Scan for the cell matching the given text and deliver its [x, y] coordinate at center. 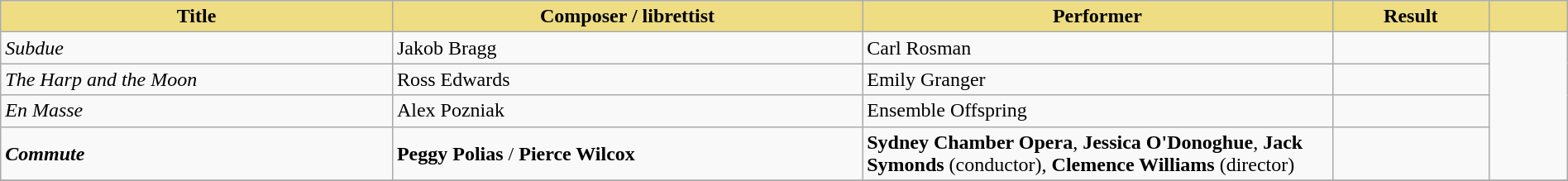
Alex Pozniak [627, 111]
Carl Rosman [1097, 48]
Result [1411, 17]
Sydney Chamber Opera, Jessica O'Donoghue, Jack Symonds (conductor), Clemence Williams (director) [1097, 154]
The Harp and the Moon [197, 79]
Subdue [197, 48]
Title [197, 17]
Ross Edwards [627, 79]
Ensemble Offspring [1097, 111]
Emily Granger [1097, 79]
Composer / librettist [627, 17]
Jakob Bragg [627, 48]
Performer [1097, 17]
En Masse [197, 111]
Peggy Polias / Pierce Wilcox [627, 154]
Commute [197, 154]
